Scan for the cell matching the given text and deliver its [X, Y] coordinate at center. 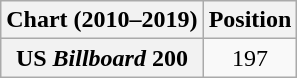
Chart (2010–2019) [102, 20]
US Billboard 200 [102, 58]
197 [250, 58]
Position [250, 20]
